Determine the (x, y) coordinate at the center of the cell enclosing the given text.  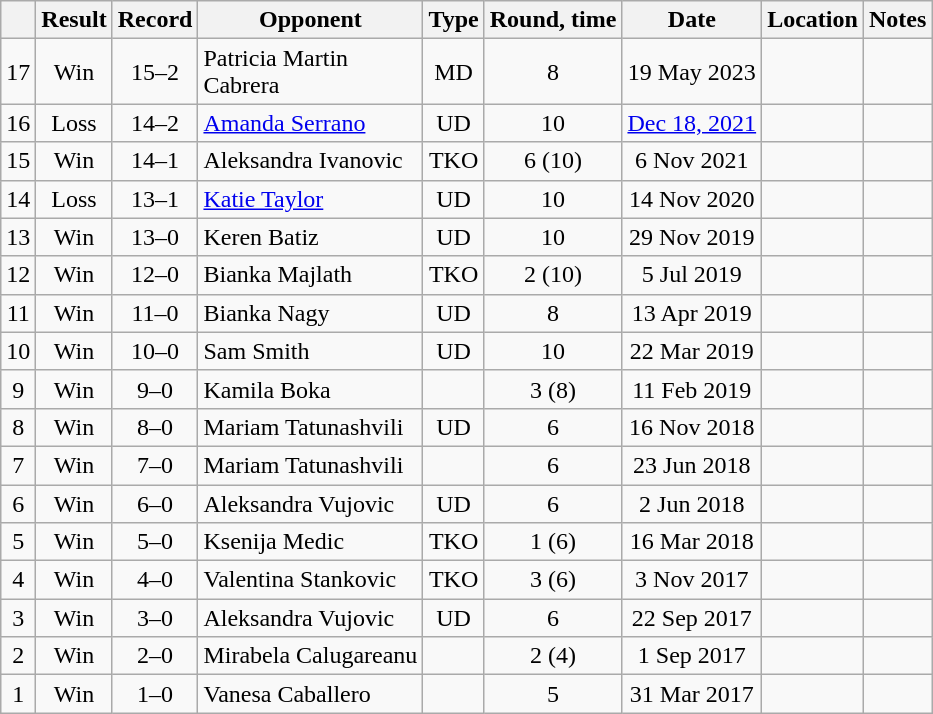
6–0 (155, 503)
2 Jun 2018 (692, 503)
16 Nov 2018 (692, 427)
2 (4) (553, 656)
13–0 (155, 237)
1 (18, 694)
29 Nov 2019 (692, 237)
11 Feb 2019 (692, 389)
1–0 (155, 694)
Record (155, 20)
9–0 (155, 389)
11 (18, 313)
14 Nov 2020 (692, 199)
Result (74, 20)
14–2 (155, 123)
16 Mar 2018 (692, 542)
6 (10) (553, 161)
1 Sep 2017 (692, 656)
Mirabela Calugareanu (310, 656)
Notes (897, 20)
Bianka Majlath (310, 275)
15 (18, 161)
3 (8) (553, 389)
31 Mar 2017 (692, 694)
6 Nov 2021 (692, 161)
Ksenija Medic (310, 542)
7 (18, 465)
Opponent (310, 20)
13–1 (155, 199)
13 (18, 237)
4 (18, 580)
2 (18, 656)
Vanesa Caballero (310, 694)
Type (454, 20)
17 (18, 72)
Valentina Stankovic (310, 580)
5 Jul 2019 (692, 275)
Patricia MartinCabrera (310, 72)
Round, time (553, 20)
Keren Batiz (310, 237)
3 (18, 618)
5–0 (155, 542)
2 (10) (553, 275)
Bianka Nagy (310, 313)
3 Nov 2017 (692, 580)
3–0 (155, 618)
10–0 (155, 351)
22 Mar 2019 (692, 351)
22 Sep 2017 (692, 618)
4–0 (155, 580)
3 (6) (553, 580)
8–0 (155, 427)
14–1 (155, 161)
15–2 (155, 72)
19 May 2023 (692, 72)
16 (18, 123)
Katie Taylor (310, 199)
Dec 18, 2021 (692, 123)
Date (692, 20)
14 (18, 199)
MD (454, 72)
11–0 (155, 313)
1 (6) (553, 542)
Aleksandra Ivanovic (310, 161)
7–0 (155, 465)
12–0 (155, 275)
23 Jun 2018 (692, 465)
2–0 (155, 656)
Amanda Serrano (310, 123)
13 Apr 2019 (692, 313)
Location (813, 20)
Sam Smith (310, 351)
9 (18, 389)
12 (18, 275)
Kamila Boka (310, 389)
